Return the (X, Y) coordinate for the center point of the cell that contains the specified text.  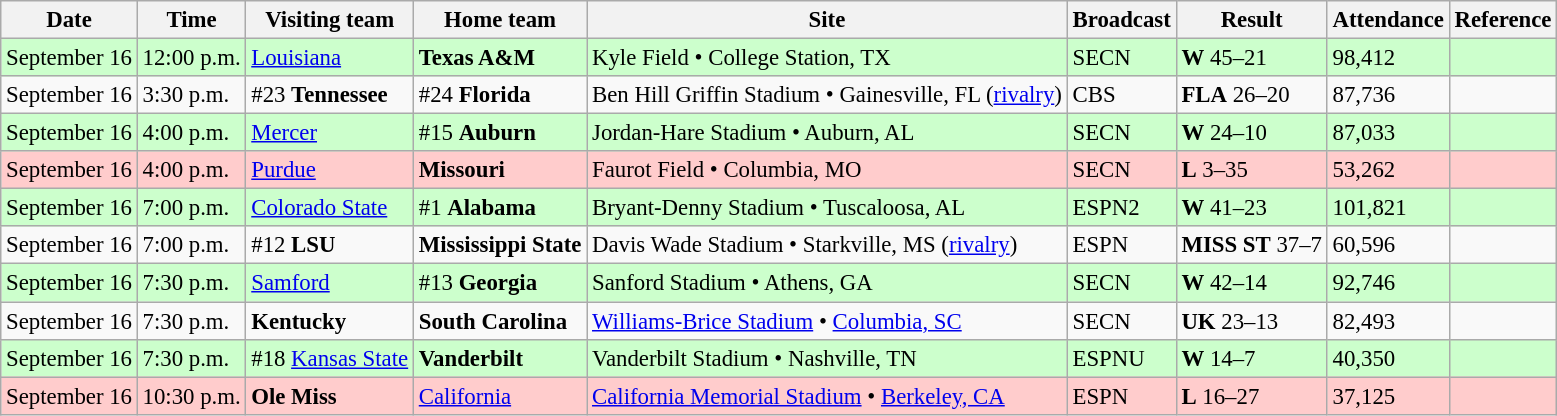
ESPNU (1122, 358)
South Carolina (500, 321)
Bryant-Denny Stadium • Tuscaloosa, AL (827, 208)
Site (827, 20)
Ben Hill Griffin Stadium • Gainesville, FL (rivalry) (827, 95)
Purdue (330, 170)
ESPN2 (1122, 208)
Colorado State (330, 208)
Kentucky (330, 321)
L 3–35 (1252, 170)
Mercer (330, 133)
Time (192, 20)
87,033 (1388, 133)
98,412 (1388, 58)
W 14–7 (1252, 358)
#23 Tennessee (330, 95)
#15 Auburn (500, 133)
53,262 (1388, 170)
101,821 (1388, 208)
#1 Alabama (500, 208)
Williams-Brice Stadium • Columbia, SC (827, 321)
Kyle Field • College Station, TX (827, 58)
#18 Kansas State (330, 358)
10:30 p.m. (192, 396)
W 42–14 (1252, 283)
W 24–10 (1252, 133)
Mississippi State (500, 245)
Attendance (1388, 20)
Broadcast (1122, 20)
92,746 (1388, 283)
Vanderbilt (500, 358)
87,736 (1388, 95)
12:00 p.m. (192, 58)
FLA 26–20 (1252, 95)
40,350 (1388, 358)
Home team (500, 20)
California (500, 396)
60,596 (1388, 245)
Faurot Field • Columbia, MO (827, 170)
Sanford Stadium • Athens, GA (827, 283)
3:30 p.m. (192, 95)
#13 Georgia (500, 283)
W 45–21 (1252, 58)
Jordan-Hare Stadium • Auburn, AL (827, 133)
L 16–27 (1252, 396)
Ole Miss (330, 396)
UK 23–13 (1252, 321)
Davis Wade Stadium • Starkville, MS (rivalry) (827, 245)
Reference (1503, 20)
MISS ST 37–7 (1252, 245)
Texas A&M (500, 58)
CBS (1122, 95)
Vanderbilt Stadium • Nashville, TN (827, 358)
Louisiana (330, 58)
Missouri (500, 170)
California Memorial Stadium • Berkeley, CA (827, 396)
#12 LSU (330, 245)
#24 Florida (500, 95)
Samford (330, 283)
82,493 (1388, 321)
37,125 (1388, 396)
Visiting team (330, 20)
Result (1252, 20)
Date (69, 20)
W 41–23 (1252, 208)
